Return the (X, Y) coordinate for the center point of the cell that contains the specified text.  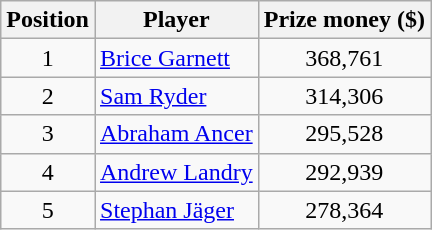
Stephan Jäger (176, 210)
Position (48, 20)
292,939 (344, 172)
1 (48, 58)
Brice Garnett (176, 58)
Andrew Landry (176, 172)
2 (48, 96)
278,364 (344, 210)
368,761 (344, 58)
5 (48, 210)
Sam Ryder (176, 96)
4 (48, 172)
295,528 (344, 134)
314,306 (344, 96)
Abraham Ancer (176, 134)
3 (48, 134)
Prize money ($) (344, 20)
Player (176, 20)
